Determine the (x, y) coordinate at the center of the cell enclosing the given text.  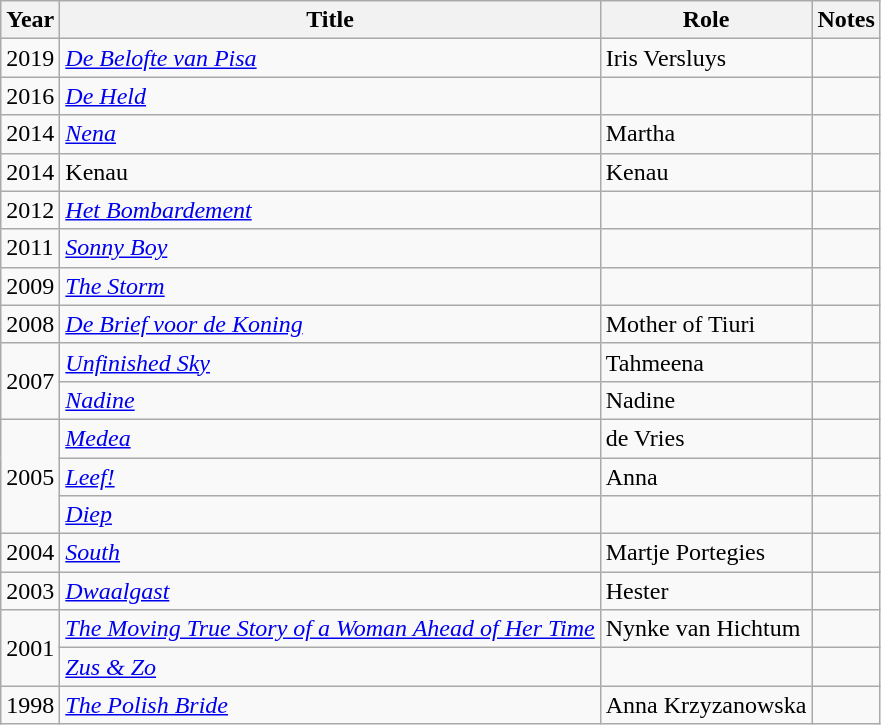
Leef! (330, 477)
Title (330, 20)
2009 (30, 286)
Year (30, 20)
2012 (30, 210)
Hester (706, 591)
Role (706, 20)
South (330, 553)
Sonny Boy (330, 248)
Unfinished Sky (330, 362)
Martha (706, 134)
Tahmeena (706, 362)
2008 (30, 324)
2019 (30, 58)
2004 (30, 553)
Notes (846, 20)
De Belofte van Pisa (330, 58)
2003 (30, 591)
Anna Krzyzanowska (706, 705)
Martje Portegies (706, 553)
Mother of Tiuri (706, 324)
2001 (30, 648)
2011 (30, 248)
1998 (30, 705)
The Storm (330, 286)
de Vries (706, 438)
Nynke van Hichtum (706, 629)
Dwaalgast (330, 591)
De Brief voor de Koning (330, 324)
Het Bombardement (330, 210)
Anna (706, 477)
The Moving True Story of a Woman Ahead of Her Time (330, 629)
The Polish Bride (330, 705)
Nena (330, 134)
Medea (330, 438)
Zus & Zo (330, 667)
Iris Versluys (706, 58)
Diep (330, 515)
2007 (30, 381)
2016 (30, 96)
2005 (30, 476)
De Held (330, 96)
